Return (X, Y) of the center of cell containing provided text 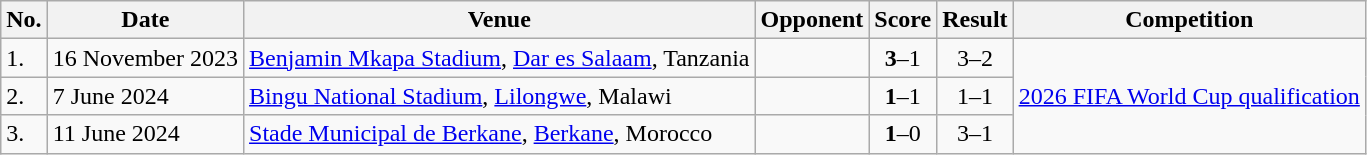
2026 FIFA World Cup qualification (1189, 96)
3. (24, 134)
Date (145, 20)
2. (24, 96)
Venue (500, 20)
1. (24, 58)
Opponent (812, 20)
No. (24, 20)
16 November 2023 (145, 58)
1–0 (903, 134)
3–2 (975, 58)
Result (975, 20)
Score (903, 20)
Competition (1189, 20)
Benjamin Mkapa Stadium, Dar es Salaam, Tanzania (500, 58)
Bingu National Stadium, Lilongwe, Malawi (500, 96)
Stade Municipal de Berkane, Berkane, Morocco (500, 134)
7 June 2024 (145, 96)
11 June 2024 (145, 134)
